Scan for the cell matching the given text and deliver its [X, Y] coordinate at center. 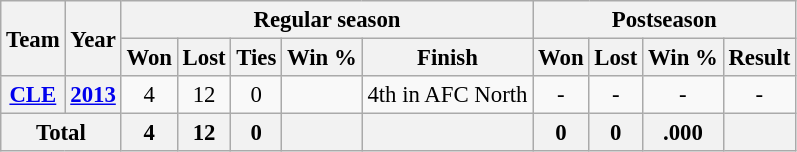
CLE [33, 95]
4th in AFC North [448, 95]
.000 [683, 133]
Result [760, 58]
Regular season [327, 20]
Total [61, 133]
Ties [256, 58]
Year [93, 38]
Team [33, 38]
Finish [448, 58]
Postseason [664, 20]
2013 [93, 95]
